For the text-containing cell, return its midpoint in (X, Y) coordinate format. 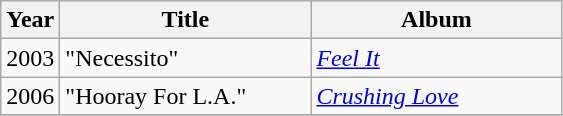
Feel It (436, 58)
2006 (30, 96)
Year (30, 20)
Title (186, 20)
Crushing Love (436, 96)
Album (436, 20)
"Hooray For L.A." (186, 96)
2003 (30, 58)
"Necessito" (186, 58)
